Return (X, Y) of the center of cell containing provided text 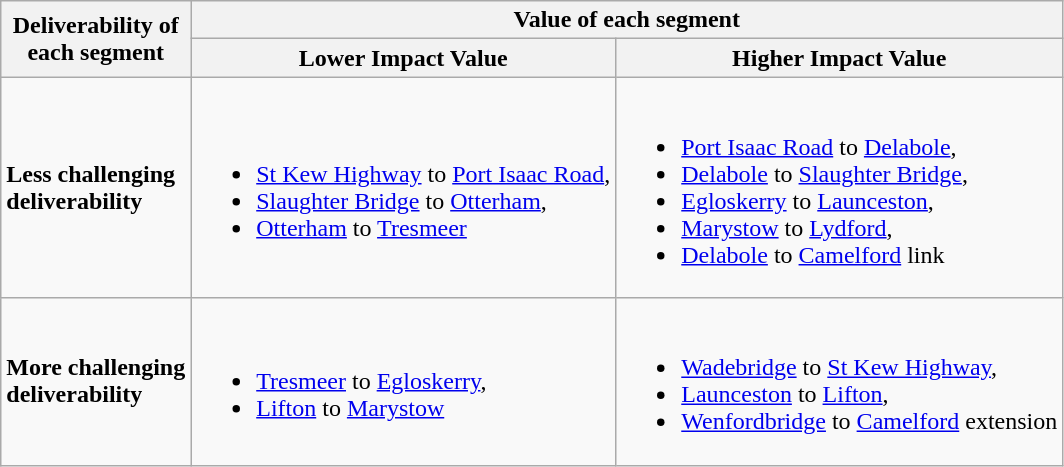
Tresmeer to Egloskerry,Lifton to Marystow (404, 382)
Deliverability ofeach segment (96, 39)
Value of each segment (627, 20)
Port Isaac Road to Delabole,Delabole to Slaughter Bridge,Egloskerry to Launceston,Marystow to Lydford,Delabole to Camelford link (840, 188)
More challengingdeliverability (96, 382)
Lower Impact Value (404, 58)
Higher Impact Value (840, 58)
Wadebridge to St Kew Highway,Launceston to Lifton,Wenfordbridge to Camelford extension (840, 382)
St Kew Highway to Port Isaac Road,Slaughter Bridge to Otterham,Otterham to Tresmeer (404, 188)
Less challengingdeliverability (96, 188)
